Capture the cell that displays the provided text and extract its [X, Y] central coordinate. 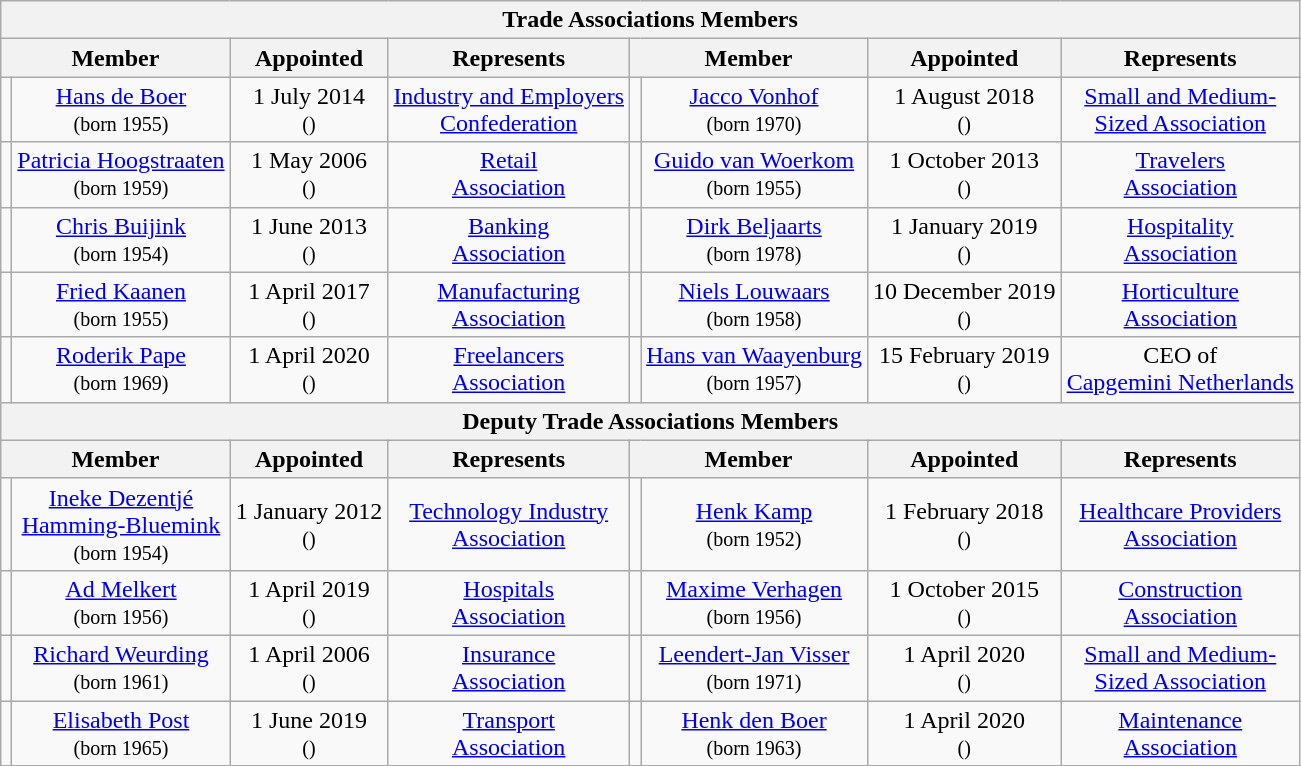
Banking Association [509, 240]
Healthcare Providers Association [1180, 524]
1 January 2012 () [309, 524]
Insurance Association [509, 668]
1 June 2013 () [309, 240]
Ineke Dezentjé Hamming-Bluemink (born 1954) [121, 524]
Technology Industry Association [509, 524]
1 January 2019 () [964, 240]
Henk den Boer (born 1963) [754, 732]
Leendert-Jan Visser (born 1971) [754, 668]
1 February 2018 () [964, 524]
Hospitals Association [509, 602]
Niels Louwaars (born 1958) [754, 304]
Richard Weurding (born 1961) [121, 668]
Hans van Waayenburg (born 1957) [754, 370]
Dirk Beljaarts (born 1978) [754, 240]
Freelancers Association [509, 370]
Maintenance Association [1180, 732]
Maxime Verhagen (born 1956) [754, 602]
Horticulture Association [1180, 304]
1 July 2014 () [309, 110]
Transport Association [509, 732]
Chris Buijink (born 1954) [121, 240]
Travelers Association [1180, 174]
1 April 2006 () [309, 668]
Patricia Hoogstraaten (born 1959) [121, 174]
1 April 2017 () [309, 304]
Deputy Trade Associations Members [650, 421]
1 October 2015 () [964, 602]
Hospitality Association [1180, 240]
Construction Association [1180, 602]
Elisabeth Post (born 1965) [121, 732]
1 April 2019 () [309, 602]
Guido van Woerkom (born 1955) [754, 174]
10 December 2019 () [964, 304]
Ad Melkert (born 1956) [121, 602]
15 February 2019 () [964, 370]
Jacco Vonhof (born 1970) [754, 110]
Trade Associations Members [650, 20]
Roderik Pape (born 1969) [121, 370]
Retail Association [509, 174]
Henk Kamp (born 1952) [754, 524]
1 August 2018 () [964, 110]
Industry and Employers Confederation [509, 110]
CEO of Capgemini Netherlands [1180, 370]
1 June 2019 () [309, 732]
Fried Kaanen (born 1955) [121, 304]
1 October 2013 () [964, 174]
1 May 2006 () [309, 174]
Hans de Boer (born 1955) [121, 110]
Manufacturing Association [509, 304]
